Identify which cell holds the provided text, then report its [x, y] central coordinate. 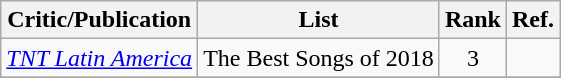
3 [472, 58]
The Best Songs of 2018 [319, 58]
List [319, 20]
TNT Latin America [100, 58]
Critic/Publication [100, 20]
Ref. [532, 20]
Rank [472, 20]
